Capture the cell that displays the provided text and extract its [x, y] central coordinate. 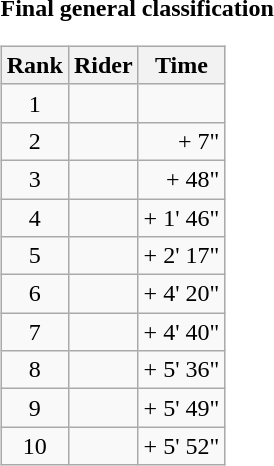
8 [34, 370]
+ 48" [182, 179]
+ 2' 17" [182, 256]
6 [34, 294]
1 [34, 103]
5 [34, 256]
+ 4' 40" [182, 332]
+ 5' 36" [182, 370]
10 [34, 446]
Time [182, 65]
4 [34, 217]
+ 5' 49" [182, 408]
+ 1' 46" [182, 217]
2 [34, 141]
7 [34, 332]
Rank [34, 65]
+ 5' 52" [182, 446]
Rider [103, 65]
9 [34, 408]
3 [34, 179]
+ 4' 20" [182, 294]
+ 7" [182, 141]
